Determine the (x, y) coordinate at the center of the cell enclosing the given text.  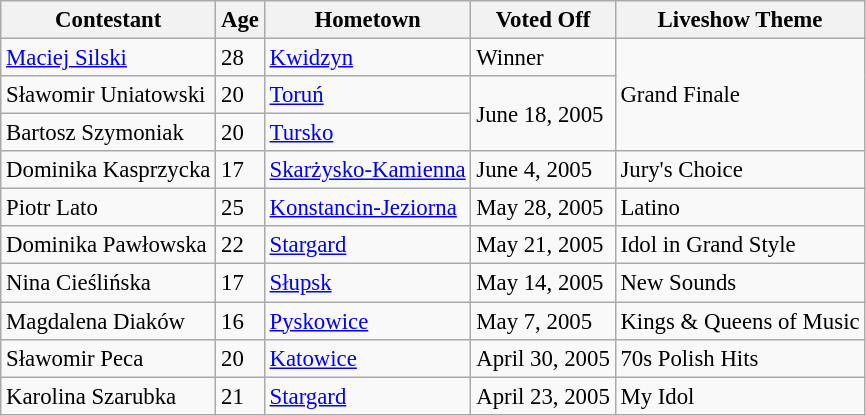
Kwidzyn (368, 58)
May 21, 2005 (543, 245)
Tursko (368, 133)
Nina Cieślińska (108, 283)
22 (240, 245)
Katowice (368, 358)
Pyskowice (368, 321)
Karolina Szarubka (108, 396)
May 28, 2005 (543, 208)
Konstancin-Jeziorna (368, 208)
Age (240, 20)
Dominika Kasprzycka (108, 170)
16 (240, 321)
Toruń (368, 95)
June 4, 2005 (543, 170)
Idol in Grand Style (740, 245)
Liveshow Theme (740, 20)
May 7, 2005 (543, 321)
Maciej Silski (108, 58)
Sławomir Uniatowski (108, 95)
April 30, 2005 (543, 358)
Piotr Lato (108, 208)
Voted Off (543, 20)
April 23, 2005 (543, 396)
Bartosz Szymoniak (108, 133)
Kings & Queens of Music (740, 321)
70s Polish Hits (740, 358)
Hometown (368, 20)
Contestant (108, 20)
Skarżysko-Kamienna (368, 170)
June 18, 2005 (543, 114)
Dominika Pawłowska (108, 245)
Słupsk (368, 283)
Latino (740, 208)
21 (240, 396)
Jury's Choice (740, 170)
Magdalena Diaków (108, 321)
New Sounds (740, 283)
My Idol (740, 396)
May 14, 2005 (543, 283)
25 (240, 208)
Winner (543, 58)
Sławomir Peca (108, 358)
28 (240, 58)
Grand Finale (740, 96)
